Provide the [x, y] coordinate of the cell's center where the given text is located.  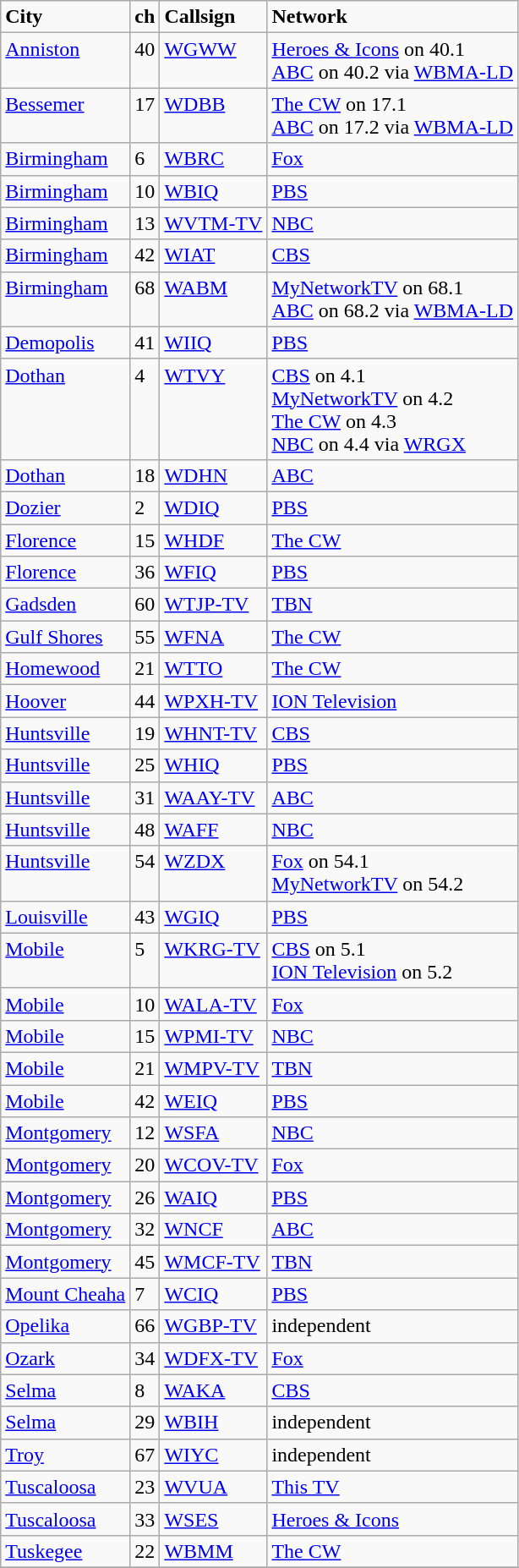
WBRC [213, 159]
Network [392, 17]
WPMI-TV [213, 1036]
WBIH [213, 1423]
WTVY [213, 409]
WBIQ [213, 191]
WKRG-TV [213, 961]
40 [145, 61]
19 [145, 733]
Gulf Shores [66, 637]
5 [145, 961]
WAFF [213, 830]
CBS on 5.1ION Television on 5.2 [392, 961]
32 [145, 1230]
WHDF [213, 540]
WCIQ [213, 1294]
Demopolis [66, 343]
WFNA [213, 637]
31 [145, 798]
WTTO [213, 669]
Tuskegee [66, 1551]
2 [145, 507]
18 [145, 475]
WPXH-TV [213, 701]
Anniston [66, 61]
Gadsden [66, 605]
Callsign [213, 17]
67 [145, 1455]
ION Television [392, 701]
12 [145, 1133]
Heroes & Icons [392, 1519]
Louisville [66, 917]
WFIQ [213, 573]
45 [145, 1262]
The CW on 17.1ABC on 17.2 via WBMA-LD [392, 115]
WAIQ [213, 1198]
WGWW [213, 61]
WCOV-TV [213, 1165]
WIAT [213, 255]
55 [145, 637]
17 [145, 115]
WDIQ [213, 507]
WVTM-TV [213, 223]
Opelika [66, 1326]
4 [145, 409]
33 [145, 1519]
CBS on 4.1MyNetworkTV on 4.2The CW on 4.3NBC on 4.4 via WRGX [392, 409]
26 [145, 1198]
23 [145, 1487]
20 [145, 1165]
66 [145, 1326]
ch [145, 17]
Hoover [66, 701]
41 [145, 343]
WSFA [213, 1133]
Ozark [66, 1358]
WDBB [213, 115]
WMCF-TV [213, 1262]
City [66, 17]
WSES [213, 1519]
WZDX [213, 873]
60 [145, 605]
22 [145, 1551]
48 [145, 830]
This TV [392, 1487]
Mount Cheaha [66, 1294]
6 [145, 159]
WNCF [213, 1230]
36 [145, 573]
WBMM [213, 1551]
WALA-TV [213, 1004]
44 [145, 701]
8 [145, 1390]
WDHN [213, 475]
Heroes & Icons on 40.1ABC on 40.2 via WBMA-LD [392, 61]
WAAY-TV [213, 798]
Troy [66, 1455]
WAKA [213, 1390]
WTJP-TV [213, 605]
Dozier [66, 507]
29 [145, 1423]
WEIQ [213, 1100]
7 [145, 1294]
34 [145, 1358]
WGIQ [213, 917]
43 [145, 917]
WHIQ [213, 765]
WHNT-TV [213, 733]
68 [145, 299]
WABM [213, 299]
MyNetworkTV on 68.1ABC on 68.2 via WBMA-LD [392, 299]
WIIQ [213, 343]
25 [145, 765]
WDFX-TV [213, 1358]
Bessemer [66, 115]
WVUA [213, 1487]
WIYC [213, 1455]
54 [145, 873]
13 [145, 223]
WMPV-TV [213, 1068]
WGBP-TV [213, 1326]
Homewood [66, 669]
Fox on 54.1MyNetworkTV on 54.2 [392, 873]
